Extract the [X, Y] coordinate from the center of the cell holding the provided text.  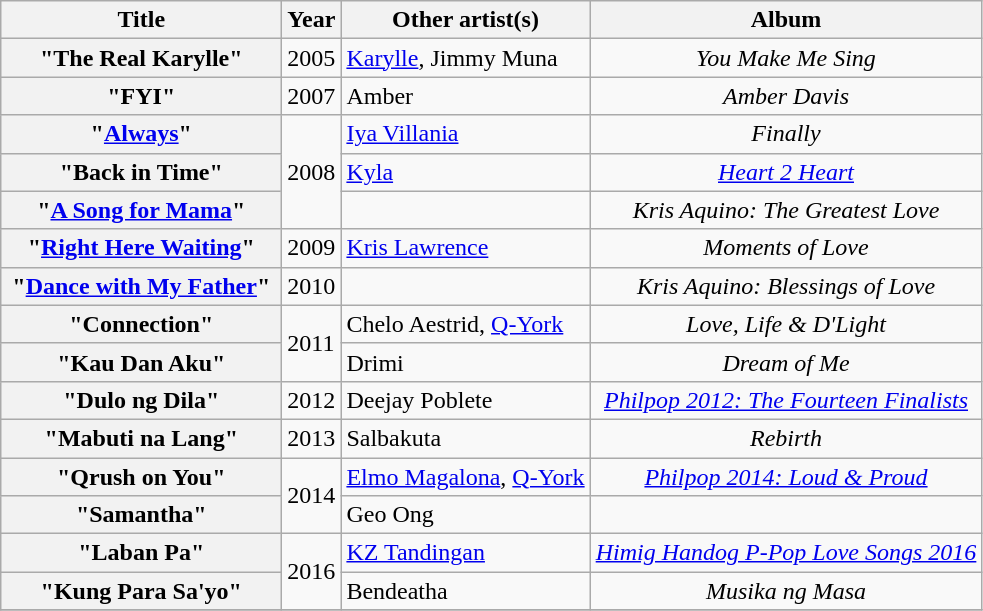
Kris Aquino: Blessings of Love [786, 286]
Heart 2 Heart [786, 172]
Kris Aquino: The Greatest Love [786, 210]
Philpop 2012: The Fourteen Finalists [786, 400]
"Right Here Waiting" [142, 248]
Kris Lawrence [466, 248]
Salbakuta [466, 438]
2016 [312, 572]
Album [786, 20]
2005 [312, 58]
"Back in Time" [142, 172]
Drimi [466, 362]
"Samantha" [142, 515]
Himig Handog P-Pop Love Songs 2016 [786, 553]
2013 [312, 438]
2009 [312, 248]
Deejay Poblete [466, 400]
Title [142, 20]
2007 [312, 96]
Moments of Love [786, 248]
Year [312, 20]
2012 [312, 400]
"Mabuti na Lang" [142, 438]
"Dulo ng Dila" [142, 400]
Chelo Aestrid, Q-York [466, 324]
2008 [312, 172]
2010 [312, 286]
Finally [786, 134]
"Always" [142, 134]
Love, Life & D'Light [786, 324]
Dream of Me [786, 362]
Rebirth [786, 438]
Geo Ong [466, 515]
"Dance with My Father" [142, 286]
"A Song for Mama" [142, 210]
"Kau Dan Aku" [142, 362]
Musika ng Masa [786, 591]
Elmo Magalona, Q-York [466, 477]
"Connection" [142, 324]
2014 [312, 496]
"Qrush on You" [142, 477]
Kyla [466, 172]
"FYI" [142, 96]
You Make Me Sing [786, 58]
2011 [312, 343]
Iya Villania [466, 134]
Karylle, Jimmy Muna [466, 58]
Amber Davis [786, 96]
Bendeatha [466, 591]
KZ Tandingan [466, 553]
"Laban Pa" [142, 553]
"Kung Para Sa'yo" [142, 591]
"The Real Karylle" [142, 58]
Philpop 2014: Loud & Proud [786, 477]
Other artist(s) [466, 20]
Amber [466, 96]
